Locate the cell with the specified text and output its (x, y) center coordinate. 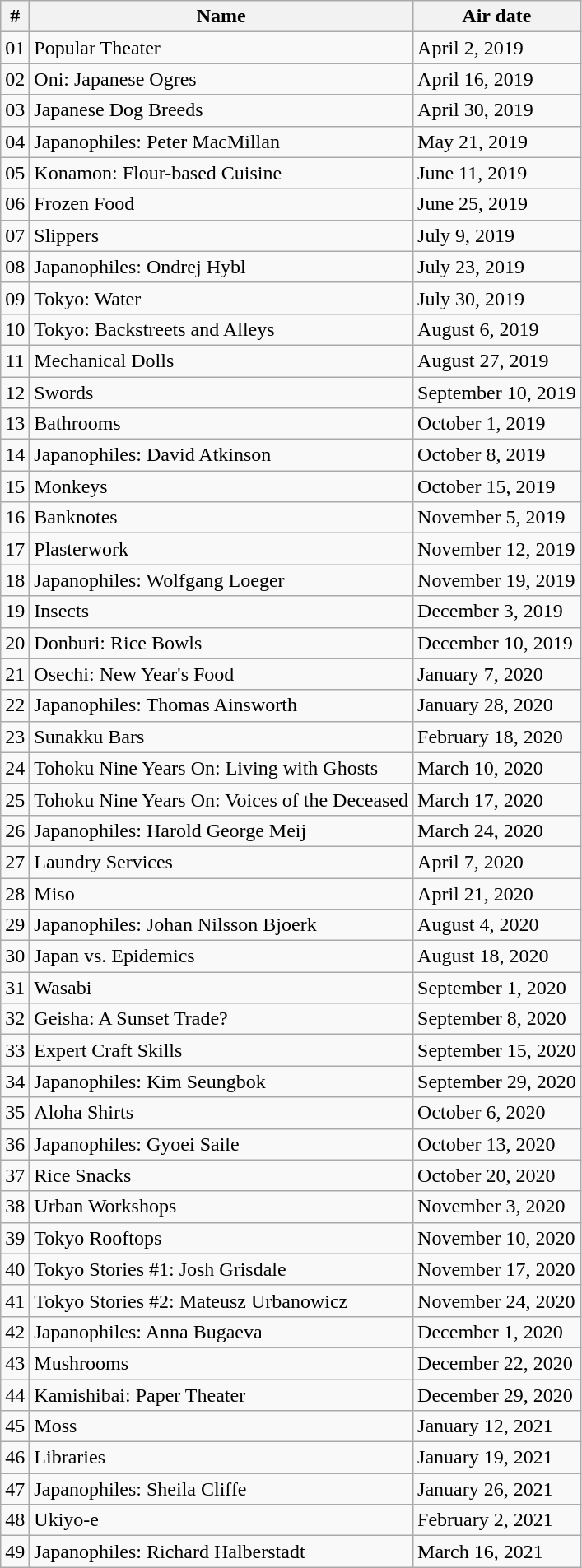
Plasterwork (221, 549)
July 9, 2019 (497, 235)
September 29, 2020 (497, 1082)
16 (15, 518)
Japanese Dog Breeds (221, 110)
Donburi: Rice Bowls (221, 643)
Tokyo: Backstreets and Alleys (221, 329)
Konamon: Flour-based Cuisine (221, 173)
September 15, 2020 (497, 1050)
February 2, 2021 (497, 1520)
Miso (221, 893)
Swords (221, 393)
December 22, 2020 (497, 1363)
June 25, 2019 (497, 204)
April 21, 2020 (497, 893)
October 20, 2020 (497, 1175)
November 5, 2019 (497, 518)
20 (15, 643)
Libraries (221, 1458)
Japanophiles: Peter MacMillan (221, 142)
August 27, 2019 (497, 361)
Insects (221, 612)
36 (15, 1144)
November 10, 2020 (497, 1238)
Mechanical Dolls (221, 361)
November 12, 2019 (497, 549)
September 1, 2020 (497, 988)
Oni: Japanese Ogres (221, 79)
June 11, 2019 (497, 173)
Japan vs. Epidemics (221, 956)
Japanophiles: Ondrej Hybl (221, 267)
Tokyo Rooftops (221, 1238)
July 30, 2019 (497, 298)
February 18, 2020 (497, 737)
43 (15, 1363)
October 15, 2019 (497, 486)
Mushrooms (221, 1363)
23 (15, 737)
Japanophiles: Sheila Cliffe (221, 1489)
December 3, 2019 (497, 612)
Osechi: New Year's Food (221, 674)
22 (15, 705)
Frozen Food (221, 204)
Japanophiles: Thomas Ainsworth (221, 705)
Tokyo Stories #2: Mateusz Urbanowicz (221, 1300)
31 (15, 988)
November 3, 2020 (497, 1207)
30 (15, 956)
Japanophiles: David Atkinson (221, 455)
March 24, 2020 (497, 831)
37 (15, 1175)
Popular Theater (221, 48)
Sunakku Bars (221, 737)
Kamishibai: Paper Theater (221, 1395)
July 23, 2019 (497, 267)
34 (15, 1082)
December 10, 2019 (497, 643)
02 (15, 79)
35 (15, 1113)
06 (15, 204)
Japanophiles: Wolfgang Loeger (221, 580)
26 (15, 831)
46 (15, 1458)
12 (15, 393)
Air date (497, 16)
Japanophiles: Richard Halberstadt (221, 1552)
24 (15, 768)
January 26, 2021 (497, 1489)
47 (15, 1489)
Japanophiles: Kim Seungbok (221, 1082)
Japanophiles: Anna Bugaeva (221, 1332)
August 4, 2020 (497, 925)
Banknotes (221, 518)
15 (15, 486)
45 (15, 1426)
13 (15, 424)
April 16, 2019 (497, 79)
March 17, 2020 (497, 799)
September 10, 2019 (497, 393)
19 (15, 612)
Wasabi (221, 988)
Aloha Shirts (221, 1113)
Japanophiles: Harold George Meij (221, 831)
Japanophiles: Gyoei Saile (221, 1144)
44 (15, 1395)
29 (15, 925)
August 18, 2020 (497, 956)
25 (15, 799)
March 10, 2020 (497, 768)
Name (221, 16)
41 (15, 1300)
07 (15, 235)
32 (15, 1019)
January 19, 2021 (497, 1458)
04 (15, 142)
Urban Workshops (221, 1207)
Slippers (221, 235)
10 (15, 329)
49 (15, 1552)
09 (15, 298)
October 13, 2020 (497, 1144)
# (15, 16)
Moss (221, 1426)
April 30, 2019 (497, 110)
Geisha: A Sunset Trade? (221, 1019)
48 (15, 1520)
Expert Craft Skills (221, 1050)
14 (15, 455)
November 24, 2020 (497, 1300)
September 8, 2020 (497, 1019)
33 (15, 1050)
January 7, 2020 (497, 674)
42 (15, 1332)
28 (15, 893)
Ukiyo-e (221, 1520)
Tohoku Nine Years On: Living with Ghosts (221, 768)
August 6, 2019 (497, 329)
05 (15, 173)
December 1, 2020 (497, 1332)
Japanophiles: Johan Nilsson Bjoerk (221, 925)
27 (15, 862)
Rice Snacks (221, 1175)
Laundry Services (221, 862)
April 2, 2019 (497, 48)
03 (15, 110)
October 1, 2019 (497, 424)
November 19, 2019 (497, 580)
October 8, 2019 (497, 455)
Bathrooms (221, 424)
40 (15, 1269)
November 17, 2020 (497, 1269)
08 (15, 267)
Monkeys (221, 486)
01 (15, 48)
38 (15, 1207)
Tohoku Nine Years On: Voices of the Deceased (221, 799)
January 28, 2020 (497, 705)
April 7, 2020 (497, 862)
March 16, 2021 (497, 1552)
Tokyo: Water (221, 298)
December 29, 2020 (497, 1395)
21 (15, 674)
January 12, 2021 (497, 1426)
May 21, 2019 (497, 142)
39 (15, 1238)
18 (15, 580)
11 (15, 361)
17 (15, 549)
Tokyo Stories #1: Josh Grisdale (221, 1269)
October 6, 2020 (497, 1113)
